Capture the cell that displays the provided text and extract its [X, Y] central coordinate. 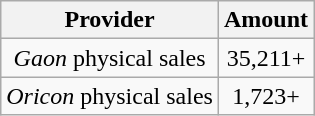
Gaon physical sales [110, 58]
Provider [110, 20]
1,723+ [266, 96]
35,211+ [266, 58]
Oricon physical sales [110, 96]
Amount [266, 20]
